Scan for the cell matching the given text and deliver its (x, y) coordinate at center. 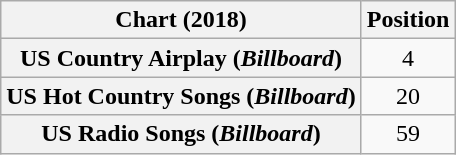
Chart (2018) (181, 20)
4 (408, 58)
Position (408, 20)
US Country Airplay (Billboard) (181, 58)
20 (408, 96)
US Radio Songs (Billboard) (181, 134)
59 (408, 134)
US Hot Country Songs (Billboard) (181, 96)
